Detect which cell encompasses the target text, then output its (X, Y) center coordinate. 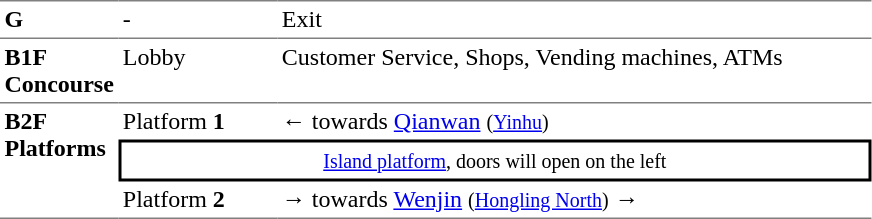
G (59, 19)
Exit (574, 19)
Island platform, doors will open on the left (494, 161)
← towards Qianwan (Yinhu) (574, 122)
Customer Service, Shops, Vending machines, ATMs (574, 71)
Platform 1 (198, 122)
- (198, 19)
B1FConcourse (59, 71)
Lobby (198, 71)
